Return (X, Y) of the center of cell containing provided text 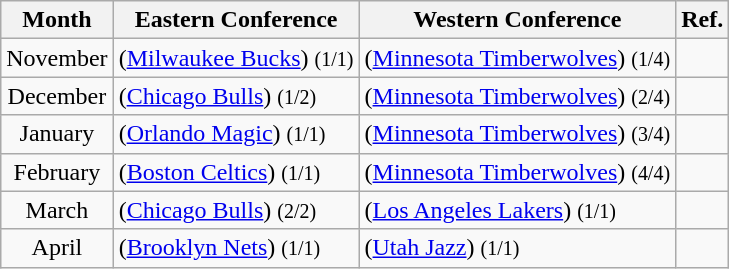
(Chicago Bulls) (1/2) (236, 96)
(Chicago Bulls) (2/2) (236, 210)
Ref. (702, 20)
(Los Angeles Lakers) (1/1) (518, 210)
February (57, 172)
(Minnesota Timberwolves) (4/4) (518, 172)
April (57, 248)
Eastern Conference (236, 20)
(Brooklyn Nets) (1/1) (236, 248)
(Boston Celtics) (1/1) (236, 172)
(Milwaukee Bucks) (1/1) (236, 58)
March (57, 210)
Month (57, 20)
(Minnesota Timberwolves) (2/4) (518, 96)
November (57, 58)
(Minnesota Timberwolves) (3/4) (518, 134)
(Minnesota Timberwolves) (1/4) (518, 58)
(Orlando Magic) (1/1) (236, 134)
January (57, 134)
Western Conference (518, 20)
(Utah Jazz) (1/1) (518, 248)
December (57, 96)
